Search for the cell housing the specified text and yield its (x, y) center coordinate. 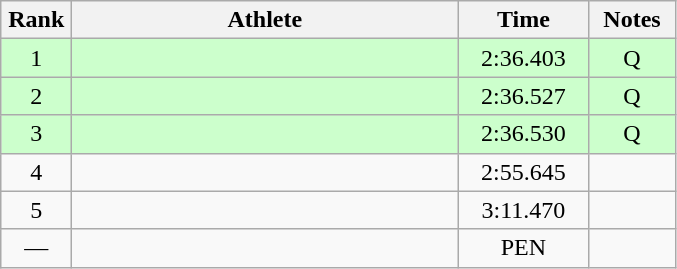
1 (36, 58)
5 (36, 210)
PEN (524, 248)
— (36, 248)
2:36.403 (524, 58)
Time (524, 20)
Rank (36, 20)
Athlete (265, 20)
3 (36, 134)
Notes (632, 20)
3:11.470 (524, 210)
2:36.530 (524, 134)
4 (36, 172)
2 (36, 96)
2:36.527 (524, 96)
2:55.645 (524, 172)
